Scan for the cell matching the given text and deliver its (x, y) coordinate at center. 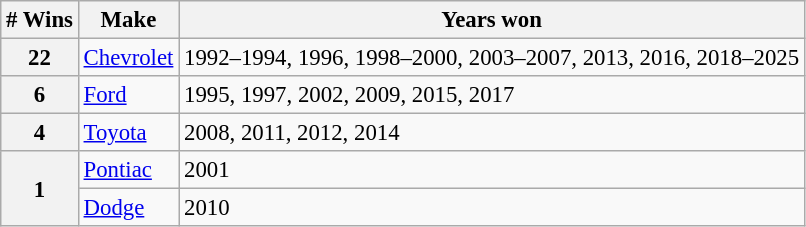
4 (40, 133)
1992–1994, 1996, 1998–2000, 2003–2007, 2013, 2016, 2018–2025 (492, 58)
Dodge (128, 208)
2008, 2011, 2012, 2014 (492, 133)
6 (40, 95)
Pontiac (128, 170)
Chevrolet (128, 58)
Ford (128, 95)
22 (40, 58)
1 (40, 188)
Toyota (128, 133)
2010 (492, 208)
Years won (492, 20)
1995, 1997, 2002, 2009, 2015, 2017 (492, 95)
Make (128, 20)
# Wins (40, 20)
2001 (492, 170)
